Output the [x, y] coordinate of the center of the cell containing the given text.  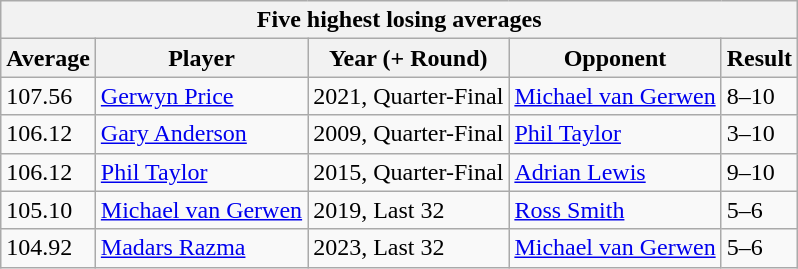
3–10 [759, 134]
107.56 [48, 96]
2009, Quarter-Final [408, 134]
Opponent [615, 58]
Five highest losing averages [400, 20]
2015, Quarter-Final [408, 172]
Player [201, 58]
Gary Anderson [201, 134]
Year (+ Round) [408, 58]
Adrian Lewis [615, 172]
Madars Razma [201, 248]
9–10 [759, 172]
2021, Quarter-Final [408, 96]
8–10 [759, 96]
Ross Smith [615, 210]
Average [48, 58]
2023, Last 32 [408, 248]
Gerwyn Price [201, 96]
105.10 [48, 210]
Result [759, 58]
2019, Last 32 [408, 210]
104.92 [48, 248]
